From the cell containing the given text, extract its center point as (X, Y) coordinate. 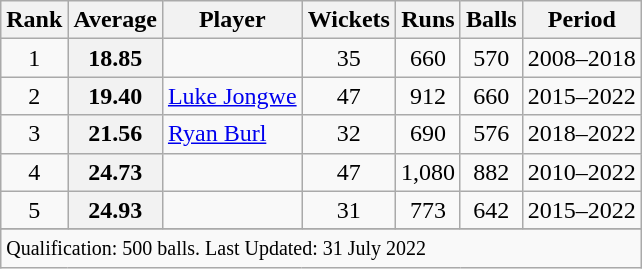
21.56 (116, 134)
Runs (428, 20)
18.85 (116, 58)
576 (491, 134)
35 (348, 58)
773 (428, 210)
1 (34, 58)
2018–2022 (582, 134)
Player (232, 20)
Average (116, 20)
570 (491, 58)
Qualification: 500 balls. Last Updated: 31 July 2022 (322, 248)
Wickets (348, 20)
882 (491, 172)
2 (34, 96)
19.40 (116, 96)
Period (582, 20)
Rank (34, 20)
24.73 (116, 172)
2008–2018 (582, 58)
1,080 (428, 172)
2010–2022 (582, 172)
5 (34, 210)
912 (428, 96)
31 (348, 210)
32 (348, 134)
Luke Jongwe (232, 96)
3 (34, 134)
Ryan Burl (232, 134)
24.93 (116, 210)
Balls (491, 20)
642 (491, 210)
690 (428, 134)
4 (34, 172)
